Determine the (x, y) coordinate at the center of the cell enclosing the given text.  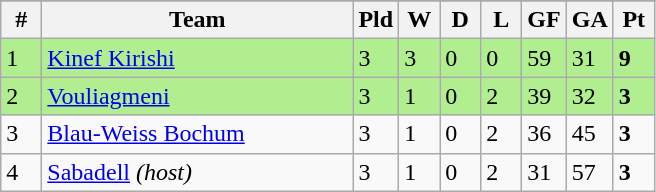
Blau-Weiss Bochum (198, 134)
4 (22, 172)
D (460, 20)
45 (590, 134)
GF (544, 20)
W (420, 20)
Kinef Kirishi (198, 58)
# (22, 20)
Team (198, 20)
Pt (634, 20)
36 (544, 134)
9 (634, 58)
Vouliagmeni (198, 96)
GA (590, 20)
57 (590, 172)
59 (544, 58)
39 (544, 96)
32 (590, 96)
Sabadell (host) (198, 172)
Pld (376, 20)
L (502, 20)
